Locate the cell with the specified text and output its (x, y) center coordinate. 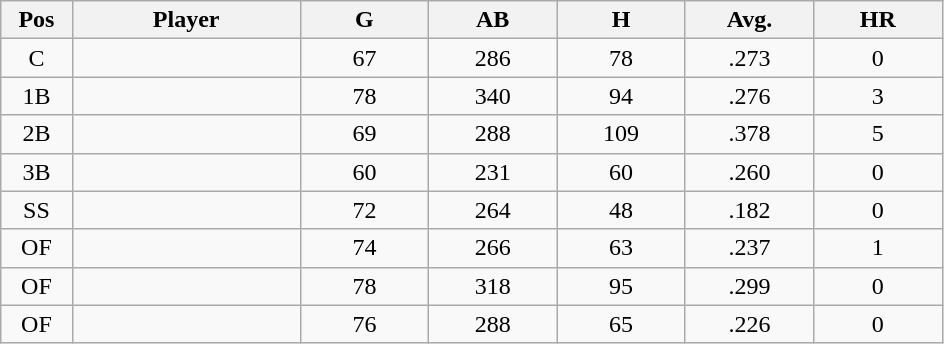
3 (878, 96)
65 (621, 324)
231 (493, 172)
.260 (749, 172)
Player (186, 20)
318 (493, 286)
.182 (749, 210)
1B (36, 96)
74 (364, 248)
48 (621, 210)
2B (36, 134)
.276 (749, 96)
67 (364, 58)
Avg. (749, 20)
286 (493, 58)
109 (621, 134)
1 (878, 248)
.237 (749, 248)
95 (621, 286)
264 (493, 210)
72 (364, 210)
H (621, 20)
Pos (36, 20)
63 (621, 248)
.378 (749, 134)
340 (493, 96)
C (36, 58)
94 (621, 96)
3B (36, 172)
.226 (749, 324)
AB (493, 20)
HR (878, 20)
.299 (749, 286)
SS (36, 210)
69 (364, 134)
76 (364, 324)
266 (493, 248)
5 (878, 134)
.273 (749, 58)
G (364, 20)
